Scan for the cell matching the given text and deliver its (X, Y) coordinate at center. 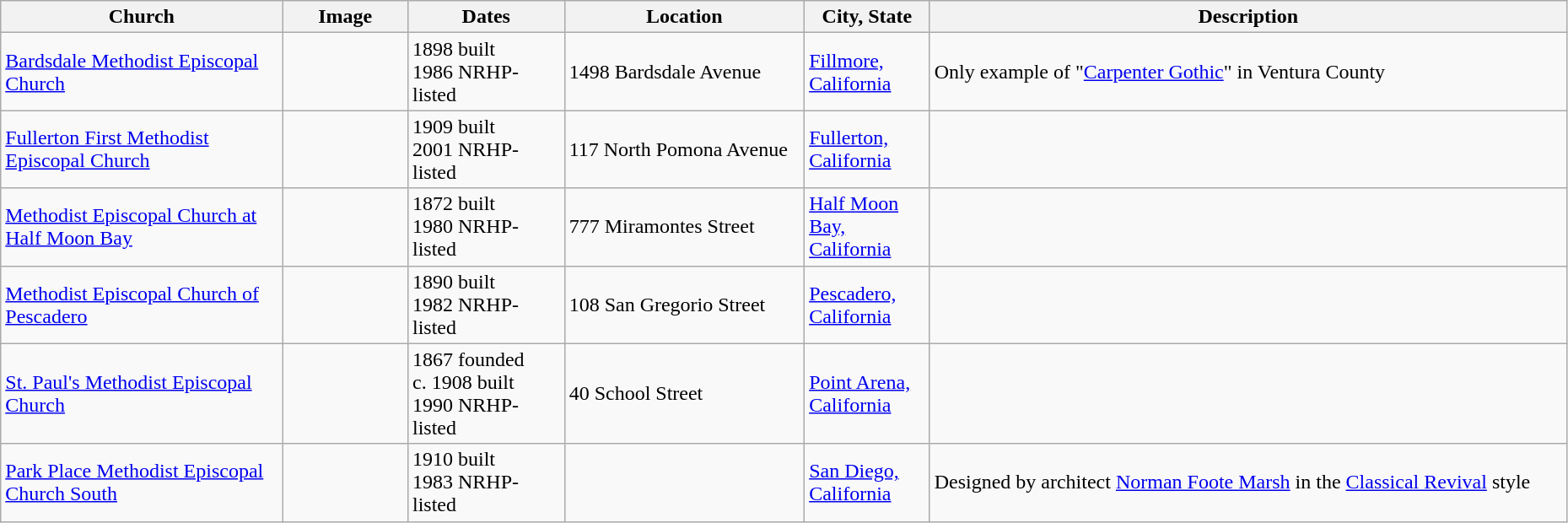
40 School Street (685, 393)
City, State (867, 17)
117 North Pomona Avenue (685, 149)
Half Moon Bay, California (867, 227)
Dates (486, 17)
1867 foundedc. 1908 built1990 NRHP-listed (486, 393)
Point Arena, California (867, 393)
Methodist Episcopal Church of Pescadero (142, 305)
Pescadero, California (867, 305)
Description (1248, 17)
St. Paul's Methodist Episcopal Church (142, 393)
Image (346, 17)
Location (685, 17)
San Diego, California (867, 483)
1910 built1983 NRHP-listed (486, 483)
Designed by architect Norman Foote Marsh in the Classical Revival style (1248, 483)
Park Place Methodist Episcopal Church South (142, 483)
1498 Bardsdale Avenue (685, 72)
Fullerton First Methodist Episcopal Church (142, 149)
108 San Gregorio Street (685, 305)
Fillmore, California (867, 72)
Bardsdale Methodist Episcopal Church (142, 72)
1890 built1982 NRHP-listed (486, 305)
Fullerton, California (867, 149)
Church (142, 17)
777 Miramontes Street (685, 227)
1909 built2001 NRHP-listed (486, 149)
1898 built1986 NRHP-listed (486, 72)
Only example of "Carpenter Gothic" in Ventura County (1248, 72)
1872 built1980 NRHP-listed (486, 227)
Methodist Episcopal Church at Half Moon Bay (142, 227)
